Pinpoint the cell where the given text exists, returning its [x, y] midpoint coordinate. 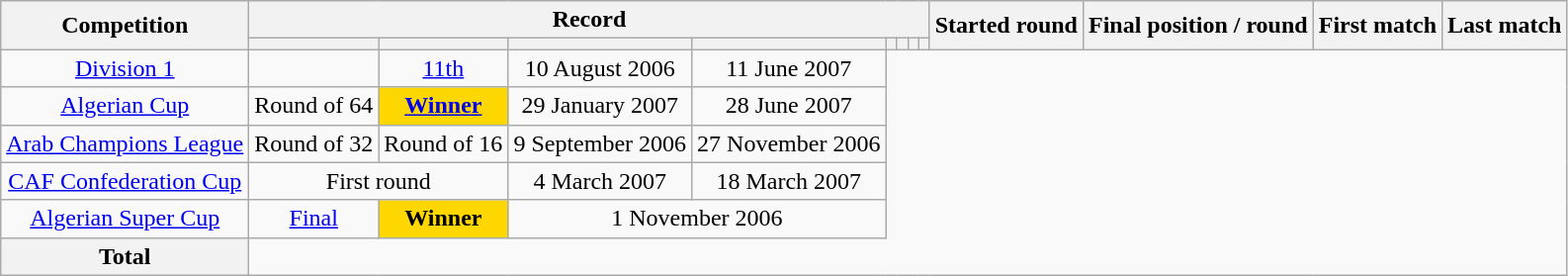
CAF Confederation Cup [125, 181]
28 June 2007 [789, 106]
Record [589, 20]
Arab Champions League [125, 143]
10 August 2006 [600, 68]
First match [1377, 26]
First round [379, 181]
1 November 2006 [697, 219]
Round of 32 [314, 143]
18 March 2007 [789, 181]
Algerian Cup [125, 106]
Algerian Super Cup [125, 219]
Final [314, 219]
29 January 2007 [600, 106]
Division 1 [125, 68]
Final position / round [1198, 26]
4 March 2007 [600, 181]
Total [125, 256]
9 September 2006 [600, 143]
11 June 2007 [789, 68]
27 November 2006 [789, 143]
11th [443, 68]
Last match [1505, 26]
Competition [125, 26]
Started round [1006, 26]
Round of 16 [443, 143]
Round of 64 [314, 106]
